Determine the (x, y) coordinate at the center of the cell enclosing the given text.  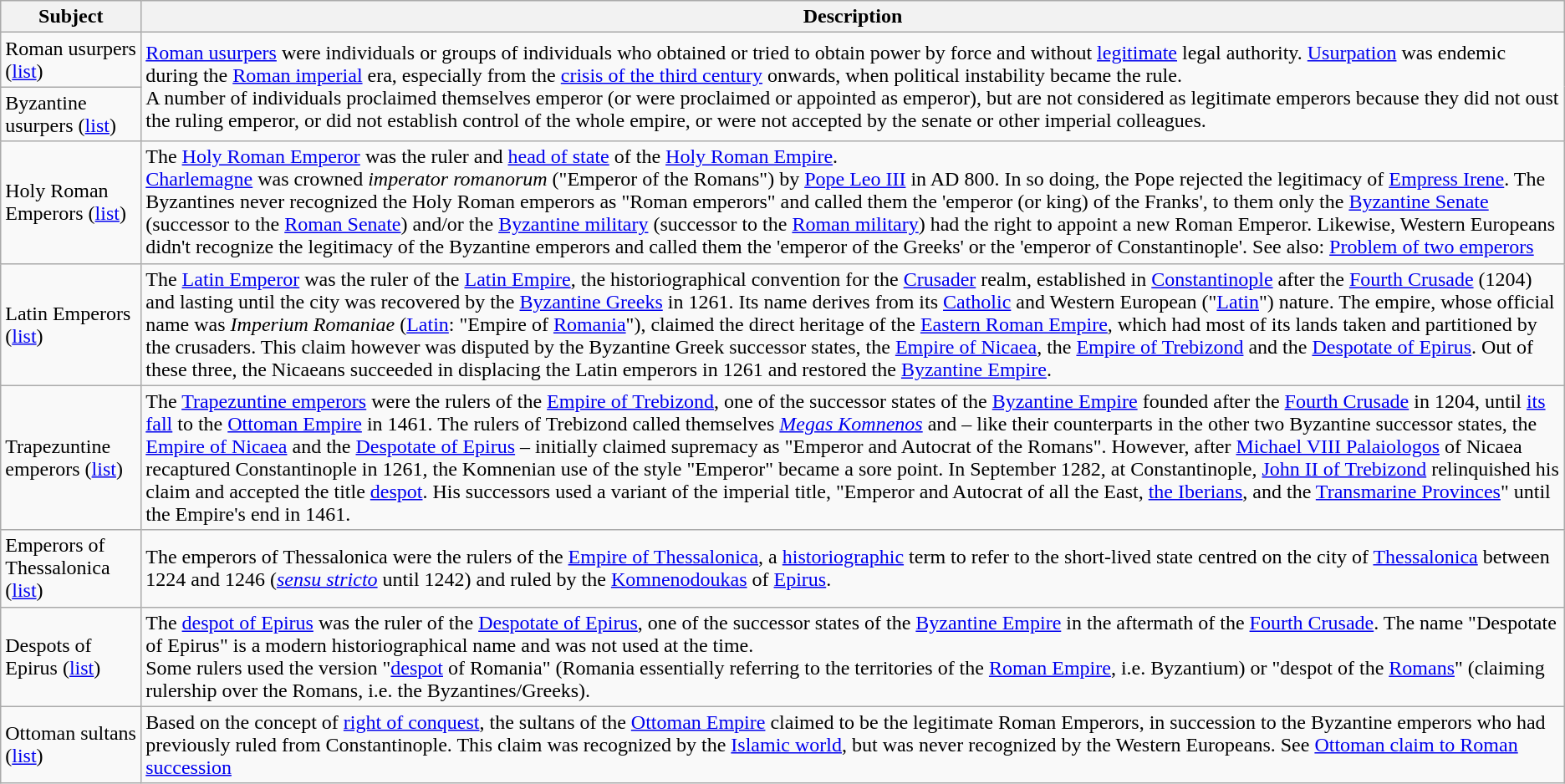
Byzantine usurpers (list) (71, 114)
Holy Roman Emperors (list) (71, 202)
Despots of Epirus (list) (71, 657)
Trapezuntine emperors (list) (71, 458)
Emperors of Thessalonica (list) (71, 568)
Ottoman sultans (list) (71, 745)
Subject (71, 17)
Description (853, 17)
Roman usurpers (list) (71, 60)
Latin Emperors (list) (71, 324)
